Scan for the cell matching the given text and deliver its (x, y) coordinate at center. 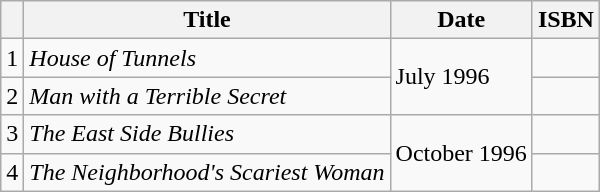
October 1996 (461, 153)
House of Tunnels (207, 58)
Title (207, 20)
The Neighborhood's Scariest Woman (207, 172)
The East Side Bullies (207, 134)
July 1996 (461, 77)
2 (12, 96)
4 (12, 172)
3 (12, 134)
Date (461, 20)
Man with a Terrible Secret (207, 96)
ISBN (566, 20)
1 (12, 58)
